For the text-containing cell, return its midpoint in (x, y) coordinate format. 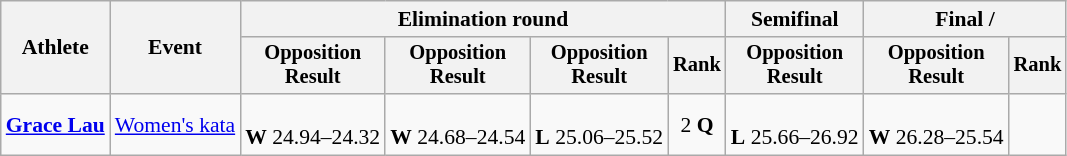
Athlete (56, 48)
L 25.06–25.52 (599, 124)
W 26.28–25.54 (936, 124)
W 24.68–24.54 (458, 124)
W 24.94–24.32 (312, 124)
Women's kata (175, 124)
Semifinal (795, 19)
Elimination round (483, 19)
Final / (966, 19)
2 Q (697, 124)
L 25.66–26.92 (795, 124)
Event (175, 48)
Grace Lau (56, 124)
